Detect which cell encompasses the target text, then output its [x, y] center coordinate. 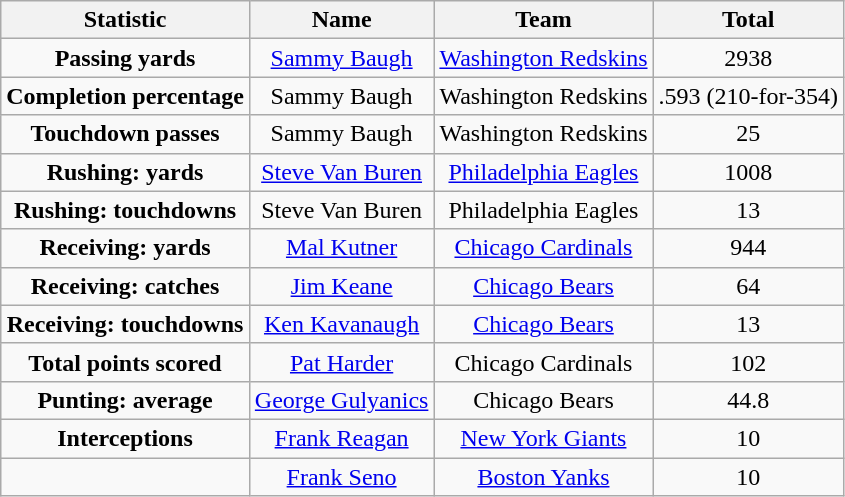
Frank Seno [342, 477]
Ken Kavanaugh [342, 324]
Receiving: catches [126, 286]
102 [748, 362]
Name [342, 20]
.593 (210-for-354) [748, 96]
Interceptions [126, 438]
944 [748, 248]
44.8 [748, 400]
Touchdown passes [126, 134]
64 [748, 286]
Total points scored [126, 362]
Team [544, 20]
Punting: average [126, 400]
2938 [748, 58]
Pat Harder [342, 362]
George Gulyanics [342, 400]
Frank Reagan [342, 438]
Rushing: yards [126, 172]
Total [748, 20]
Mal Kutner [342, 248]
Jim Keane [342, 286]
Completion percentage [126, 96]
Statistic [126, 20]
1008 [748, 172]
Rushing: touchdowns [126, 210]
Receiving: touchdowns [126, 324]
Receiving: yards [126, 248]
Passing yards [126, 58]
New York Giants [544, 438]
25 [748, 134]
Boston Yanks [544, 477]
